Output the [X, Y] coordinate of the center of the cell containing the given text.  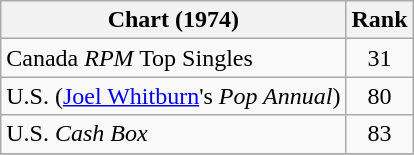
U.S. Cash Box [174, 134]
80 [380, 96]
Canada RPM Top Singles [174, 58]
Rank [380, 20]
Chart (1974) [174, 20]
83 [380, 134]
U.S. (Joel Whitburn's Pop Annual) [174, 96]
31 [380, 58]
